Find where the given text appears and provide that cell's center as (x, y) coordinate. 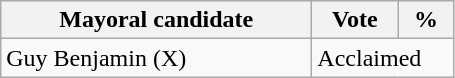
Vote (355, 20)
Acclaimed (383, 58)
Guy Benjamin (X) (156, 58)
Mayoral candidate (156, 20)
% (426, 20)
